Search for the cell housing the specified text and yield its (x, y) center coordinate. 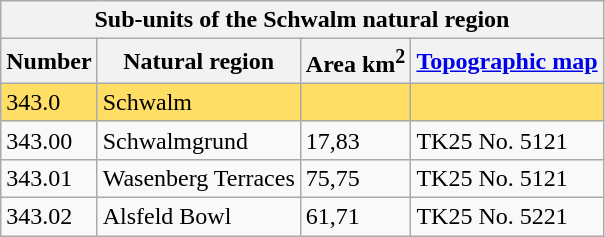
Wasenberg Terraces (198, 178)
Natural region (198, 62)
343.02 (49, 217)
Schwalmgrund (198, 140)
Topographic map (507, 62)
Area km2 (356, 62)
343.01 (49, 178)
Alsfeld Bowl (198, 217)
17,83 (356, 140)
343.0 (49, 102)
Schwalm (198, 102)
61,71 (356, 217)
TK25 No. 5221 (507, 217)
Number (49, 62)
343.00 (49, 140)
Sub-units of the Schwalm natural region (302, 20)
75,75 (356, 178)
